Find where the given text appears and provide that cell's center as (X, Y) coordinate. 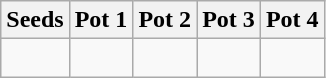
Pot 4 (292, 20)
Pot 3 (229, 20)
Pot 2 (165, 20)
Seeds (35, 20)
Pot 1 (101, 20)
